Locate the cell with the specified text and output its [x, y] center coordinate. 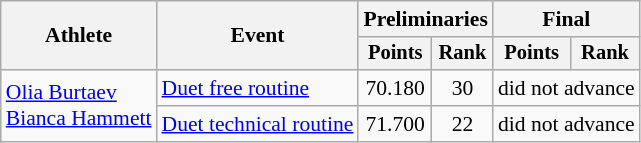
Final [566, 19]
Duet free routine [258, 88]
30 [462, 88]
Preliminaries [425, 19]
71.700 [395, 124]
Duet technical routine [258, 124]
Event [258, 36]
Olia BurtaevBianca Hammett [79, 106]
22 [462, 124]
70.180 [395, 88]
Athlete [79, 36]
